Search for the cell housing the specified text and yield its [X, Y] center coordinate. 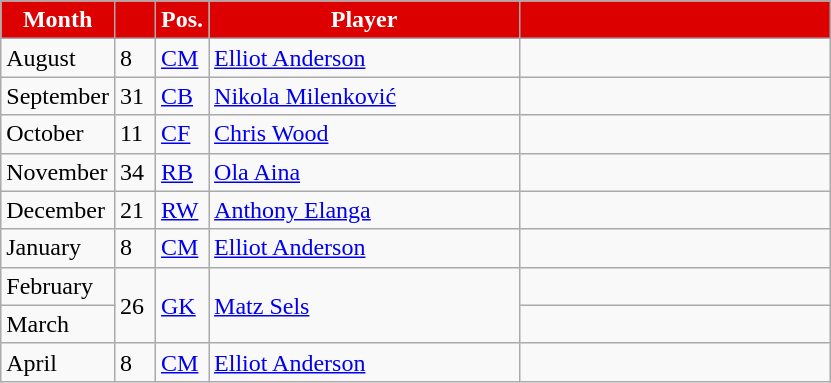
Player [364, 20]
October [58, 134]
February [58, 286]
Matz Sels [364, 305]
11 [134, 134]
CF [182, 134]
September [58, 96]
January [58, 248]
Nikola Milenković [364, 96]
26 [134, 305]
RW [182, 210]
Ola Aina [364, 172]
Anthony Elanga [364, 210]
31 [134, 96]
August [58, 58]
Month [58, 20]
Pos. [182, 20]
34 [134, 172]
21 [134, 210]
November [58, 172]
CB [182, 96]
March [58, 324]
RB [182, 172]
April [58, 362]
December [58, 210]
Chris Wood [364, 134]
GK [182, 305]
